Determine the (X, Y) coordinate at the center of the cell enclosing the given text.  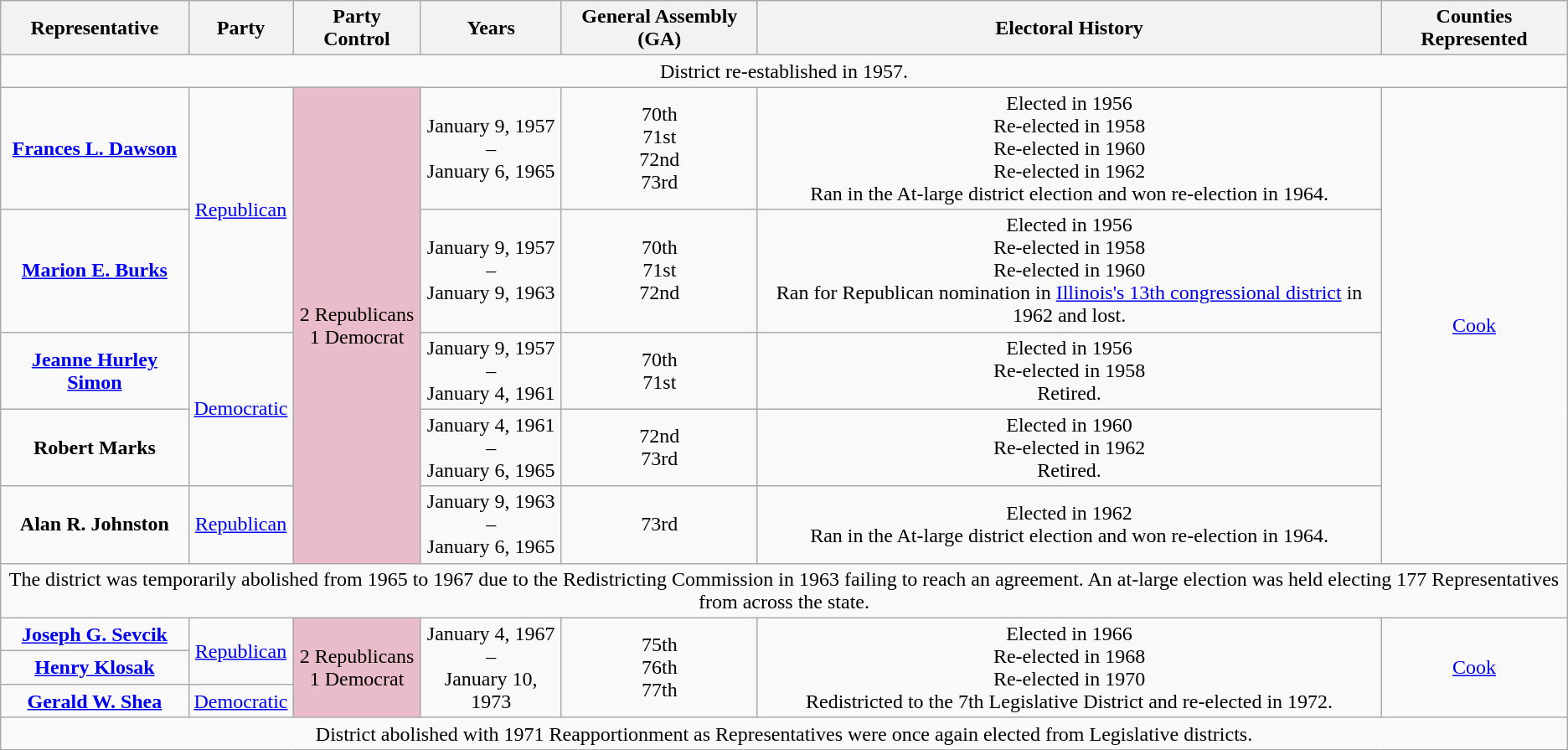
Jeanne Hurley Simon (95, 370)
January 9, 1957 –January 9, 1963 (491, 271)
Gerald W. Shea (95, 701)
Party Control (357, 28)
Representative (95, 28)
Elected in 1962Ran in the At-large district election and won re-election in 1964. (1069, 525)
Electoral History (1069, 28)
Counties Represented (1474, 28)
January 9, 1957 –January 6, 1965 (491, 148)
Elected in 1956Re-elected in 1958Re-elected in 1960Re-elected in 1962Ran in the At-large district election and won re-election in 1964. (1069, 148)
January 9, 1957 –January 4, 1961 (491, 370)
73rd (659, 525)
District re-established in 1957. (784, 71)
Henry Klosak (95, 668)
70th71st72nd73rd (659, 148)
Elected in 1956Re-elected in 1958Re-elected in 1960Ran for Republican nomination in Illinois's 13th congressional district in 1962 and lost. (1069, 271)
Elected in 1966Re-elected in 1968Re-elected in 1970Redistricted to the 7th Legislative District and re-elected in 1972. (1069, 667)
Marion E. Burks (95, 271)
January 4, 1967 –January 10, 1973 (491, 667)
70th71st72nd (659, 271)
Alan R. Johnston (95, 525)
Years (491, 28)
General Assembly (GA) (659, 28)
Party (241, 28)
Elected in 1960Re-elected in 1962Retired. (1069, 447)
72nd73rd (659, 447)
Frances L. Dawson (95, 148)
70th71st (659, 370)
Joseph G. Sevcik (95, 634)
District abolished with 1971 Reapportionment as Representatives were once again elected from Legislative districts. (784, 733)
Elected in 1956Re-elected in 1958Retired. (1069, 370)
January 4, 1961 –January 6, 1965 (491, 447)
75th76th77th (659, 667)
Robert Marks (95, 447)
January 9, 1963 –January 6, 1965 (491, 525)
